Find where the given text appears and provide that cell's center as [X, Y] coordinate. 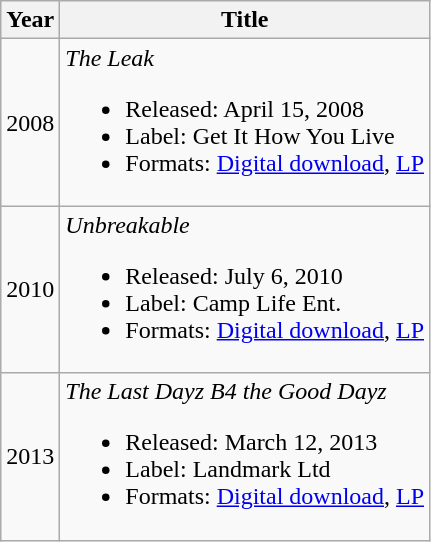
2013 [30, 456]
The LeakReleased: April 15, 2008Label: Get It How You LiveFormats: Digital download, LP [245, 122]
2010 [30, 290]
UnbreakableReleased: July 6, 2010Label: Camp Life Ent.Formats: Digital download, LP [245, 290]
Title [245, 20]
2008 [30, 122]
The Last Dayz B4 the Good DayzReleased: March 12, 2013Label: Landmark LtdFormats: Digital download, LP [245, 456]
Year [30, 20]
